Identify which cell holds the provided text, then report its [X, Y] central coordinate. 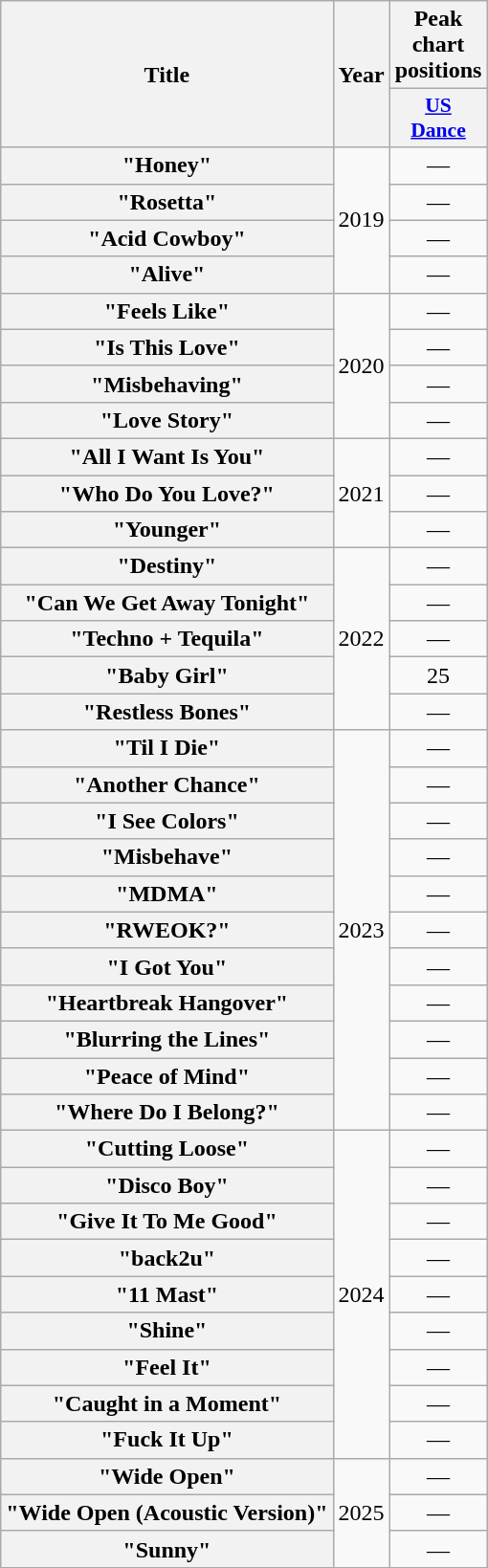
Title [166, 75]
"Restless Bones" [166, 712]
"Another Chance" [166, 784]
"Feel It" [166, 1367]
"Caught in a Moment" [166, 1403]
"Acid Cowboy" [166, 238]
2021 [362, 493]
"Heartbreak Hangover" [166, 1003]
"Peace of Mind" [166, 1076]
"All I Want Is You" [166, 456]
2023 [362, 930]
"Honey" [166, 166]
"Feels Like" [166, 311]
"Shine" [166, 1331]
"Disco Boy" [166, 1185]
2022 [362, 639]
"RWEOK?" [166, 930]
25 [438, 675]
"Sunny" [166, 1549]
"Blurring the Lines" [166, 1039]
"back2u" [166, 1258]
"Misbehaving" [166, 384]
"Alive" [166, 275]
2024 [362, 1295]
Year [362, 75]
"Can We Get Away Tonight" [166, 603]
"Give It To Me Good" [166, 1222]
2025 [362, 1513]
"I See Colors" [166, 821]
"Wide Open (Acoustic Version)" [166, 1513]
Peak chart positions [438, 45]
"I Got You" [166, 966]
2020 [362, 365]
"Fuck It Up" [166, 1440]
"Destiny" [166, 566]
"Til I Die" [166, 748]
"Baby Girl" [166, 675]
2019 [362, 220]
"Misbehave" [166, 857]
"Who Do You Love?" [166, 493]
"MDMA" [166, 894]
"Is This Love" [166, 347]
"Where Do I Belong?" [166, 1113]
"Rosetta" [166, 202]
"Younger" [166, 530]
"Techno + Tequila" [166, 639]
"Cutting Loose" [166, 1149]
"11 Mast" [166, 1294]
"Love Story" [166, 420]
"Wide Open" [166, 1476]
USDance [438, 119]
